Find where the given text appears and provide that cell's center as [x, y] coordinate. 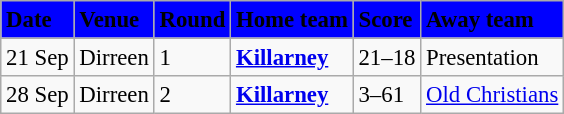
Old Christians [492, 94]
Score [387, 19]
Away team [492, 19]
21 Sep [38, 57]
Venue [114, 19]
2 [192, 94]
28 Sep [38, 94]
Date [38, 19]
Home team [292, 19]
Round [192, 19]
Presentation [492, 57]
21–18 [387, 57]
3–61 [387, 94]
1 [192, 57]
